Search for the cell housing the specified text and yield its [x, y] center coordinate. 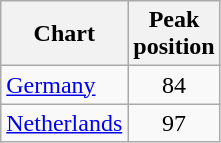
Chart [64, 34]
97 [174, 123]
84 [174, 85]
Peakposition [174, 34]
Netherlands [64, 123]
Germany [64, 85]
